Determine the [x, y] coordinate at the center of the cell enclosing the given text.  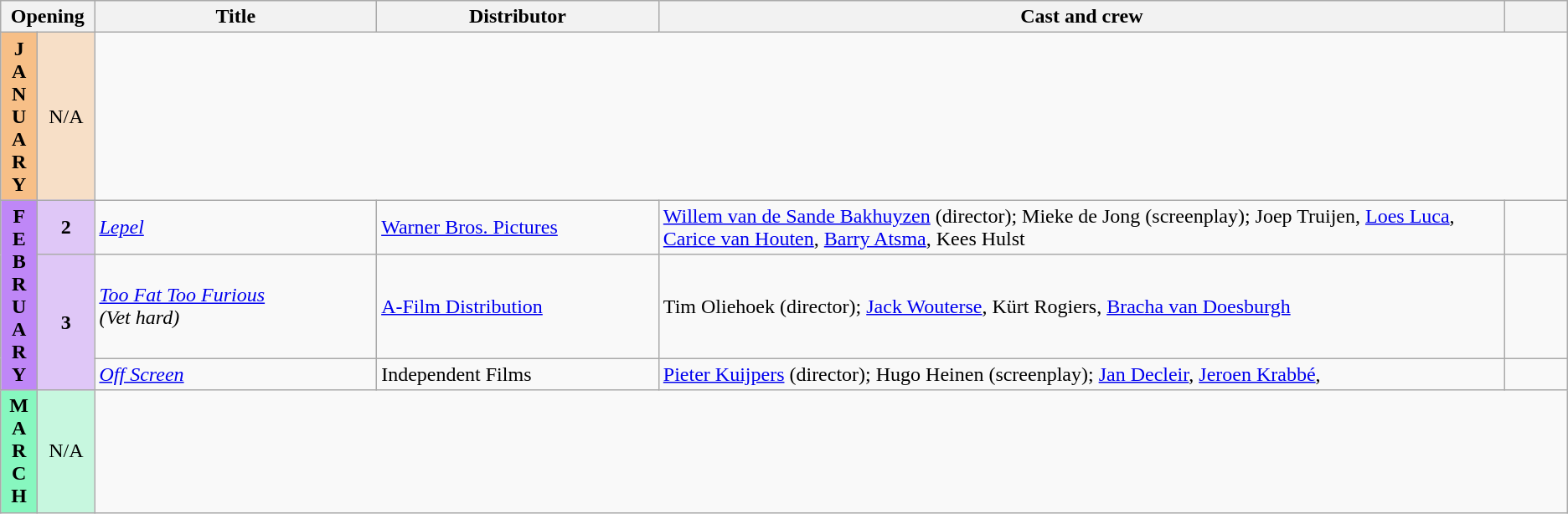
Distributor [518, 17]
Independent Films [518, 374]
2 [66, 228]
Lepel [236, 228]
Willem van de Sande Bakhuyzen (director); Mieke de Jong (screenplay); Joep Truijen, Loes Luca, Carice van Houten, Barry Atsma, Kees Hulst [1081, 228]
Pieter Kuijpers (director); Hugo Heinen (screenplay); Jan Decleir, Jeroen Krabbé, [1081, 374]
Opening [48, 17]
Tim Oliehoek (director); Jack Wouterse, Kürt Rogiers, Bracha van Doesburgh [1081, 306]
Title [236, 17]
Warner Bros. Pictures [518, 228]
Too Fat Too Furious (Vet hard) [236, 306]
A-Film Distribution [518, 306]
Cast and crew [1081, 17]
Off Screen [236, 374]
3 [66, 322]
MARCH [19, 451]
JANUARY [19, 116]
FEBRUARY [19, 295]
